Return the [x, y] coordinate for the center point of the cell that contains the specified text.  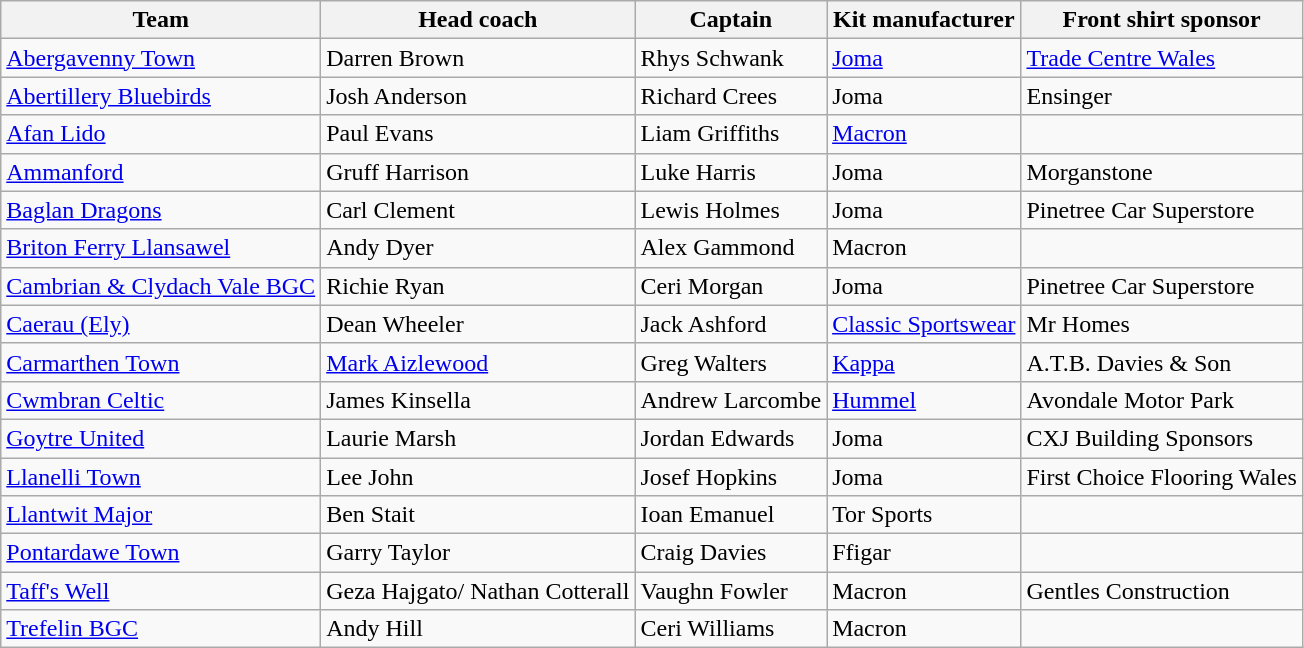
Morganstone [1162, 172]
Ceri Morgan [731, 286]
Darren Brown [478, 58]
Briton Ferry Llansawel [161, 248]
Captain [731, 20]
Hummel [924, 400]
James Kinsella [478, 400]
Andy Hill [478, 629]
Carmarthen Town [161, 362]
Greg Walters [731, 362]
Laurie Marsh [478, 438]
Richard Crees [731, 96]
Tor Sports [924, 515]
Josh Anderson [478, 96]
Llantwit Major [161, 515]
Geza Hajgato/ Nathan Cotterall [478, 591]
Andy Dyer [478, 248]
Abertillery Bluebirds [161, 96]
Jordan Edwards [731, 438]
Ensinger [1162, 96]
Josef Hopkins [731, 477]
Trade Centre Wales [1162, 58]
Ben Stait [478, 515]
Trefelin BGC [161, 629]
A.T.B. Davies & Son [1162, 362]
Ffigar [924, 553]
Taff's Well [161, 591]
Goytre United [161, 438]
Garry Taylor [478, 553]
Kit manufacturer [924, 20]
Alex Gammond [731, 248]
Craig Davies [731, 553]
Abergavenny Town [161, 58]
Cambrian & Clydach Vale BGC [161, 286]
Llanelli Town [161, 477]
Head coach [478, 20]
Baglan Dragons [161, 210]
Jack Ashford [731, 324]
Caerau (Ely) [161, 324]
Liam Griffiths [731, 134]
Lee John [478, 477]
Richie Ryan [478, 286]
Gentles Construction [1162, 591]
Andrew Larcombe [731, 400]
Classic Sportswear [924, 324]
Carl Clement [478, 210]
Rhys Schwank [731, 58]
Pontardawe Town [161, 553]
Dean Wheeler [478, 324]
Ioan Emanuel [731, 515]
Avondale Motor Park [1162, 400]
First Choice Flooring Wales [1162, 477]
Mark Aizlewood [478, 362]
Paul Evans [478, 134]
Vaughn Fowler [731, 591]
Mr Homes [1162, 324]
Gruff Harrison [478, 172]
Team [161, 20]
Afan Lido [161, 134]
Luke Harris [731, 172]
CXJ Building Sponsors [1162, 438]
Ceri Williams [731, 629]
Kappa [924, 362]
Ammanford [161, 172]
Front shirt sponsor [1162, 20]
Cwmbran Celtic [161, 400]
Lewis Holmes [731, 210]
